Pinpoint the cell where the given text exists, returning its (X, Y) midpoint coordinate. 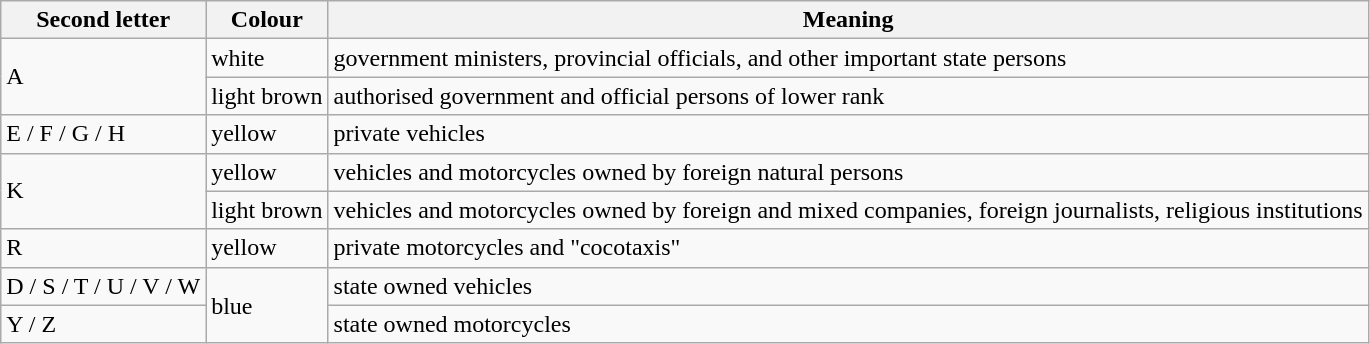
R (104, 248)
state owned vehicles (848, 286)
Colour (267, 20)
E / F / G / H (104, 134)
Y / Z (104, 324)
D / S / T / U / V / W (104, 286)
Meaning (848, 20)
private vehicles (848, 134)
A (104, 77)
vehicles and motorcycles owned by foreign natural persons (848, 172)
vehicles and motorcycles owned by foreign and mixed companies, foreign journalists, religious institutions (848, 210)
white (267, 58)
state owned motorcycles (848, 324)
Second letter (104, 20)
government ministers, provincial officials, and other important state persons (848, 58)
authorised government and official persons of lower rank (848, 96)
blue (267, 305)
K (104, 191)
private motorcycles and "cocotaxis" (848, 248)
